Locate the cell with the specified text and output its (x, y) center coordinate. 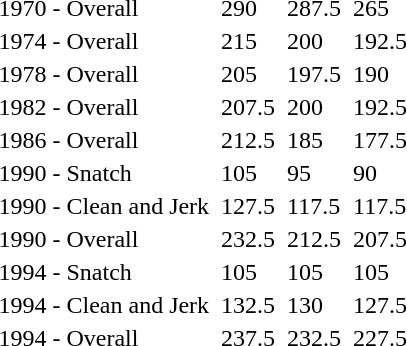
215 (248, 41)
95 (314, 173)
205 (248, 74)
127.5 (248, 206)
197.5 (314, 74)
232.5 (248, 239)
130 (314, 305)
207.5 (248, 107)
185 (314, 140)
132.5 (248, 305)
117.5 (314, 206)
